Determine the [x, y] coordinate at the center of the cell enclosing the given text.  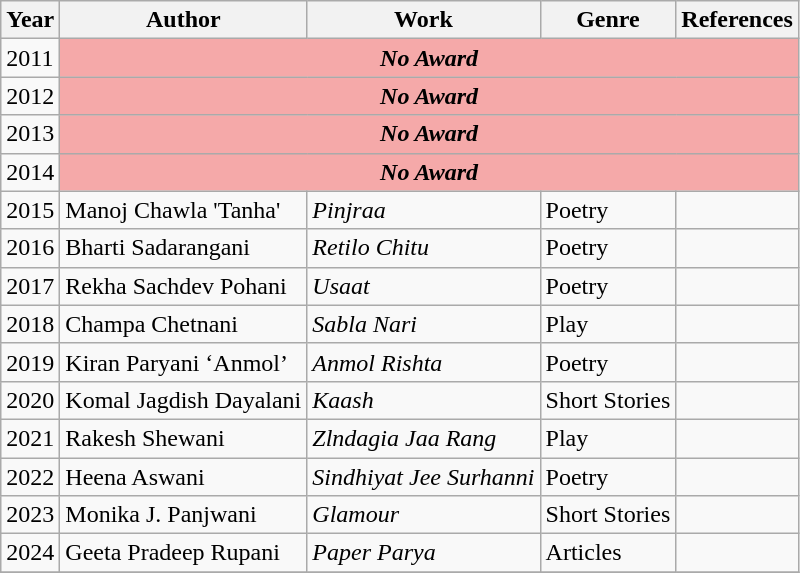
2018 [30, 324]
Sabla Nari [424, 324]
2024 [30, 553]
Geeta Pradeep Rupani [184, 553]
Kaash [424, 400]
Sindhiyat Jee Surhanni [424, 477]
2021 [30, 438]
Anmol Rishta [424, 362]
References [738, 20]
Year [30, 20]
Rakesh Shewani [184, 438]
2014 [30, 172]
2022 [30, 477]
2012 [30, 96]
Articles [608, 553]
Bharti Sadarangani [184, 248]
Paper Parya [424, 553]
Work [424, 20]
2023 [30, 515]
2016 [30, 248]
2013 [30, 134]
Usaat [424, 286]
Kiran Paryani ‘Anmol’ [184, 362]
Genre [608, 20]
Champa Chetnani [184, 324]
2015 [30, 210]
2011 [30, 58]
Pinjraa [424, 210]
Retilo Chitu [424, 248]
Monika J. Panjwani [184, 515]
2017 [30, 286]
Zlndagia Jaa Rang [424, 438]
Author [184, 20]
2019 [30, 362]
Rekha Sachdev Pohani [184, 286]
Manoj Chawla 'Tanha' [184, 210]
Heena Aswani [184, 477]
Glamour [424, 515]
Komal Jagdish Dayalani [184, 400]
2020 [30, 400]
